Return the [x, y] coordinate for the center point of the cell that contains the specified text.  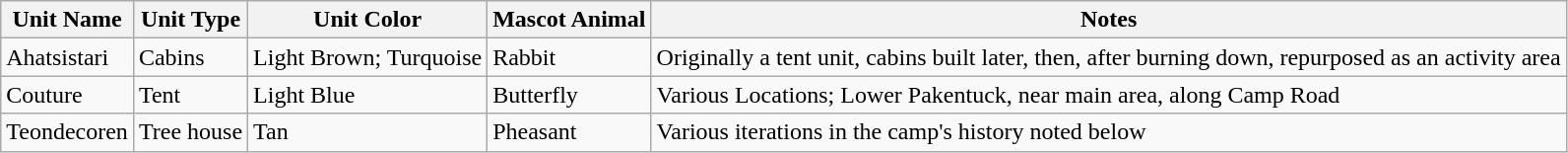
Ahatsistari [67, 57]
Rabbit [569, 57]
Tan [368, 132]
Tent [190, 95]
Couture [67, 95]
Tree house [190, 132]
Light Blue [368, 95]
Teondecoren [67, 132]
Light Brown; Turquoise [368, 57]
Butterfly [569, 95]
Various Locations; Lower Pakentuck, near main area, along Camp Road [1109, 95]
Cabins [190, 57]
Various iterations in the camp's history noted below [1109, 132]
Unit Name [67, 20]
Unit Type [190, 20]
Unit Color [368, 20]
Originally a tent unit, cabins built later, then, after burning down, repurposed as an activity area [1109, 57]
Mascot Animal [569, 20]
Notes [1109, 20]
Pheasant [569, 132]
